Provide the [x, y] coordinate of the cell's center where the given text is located.  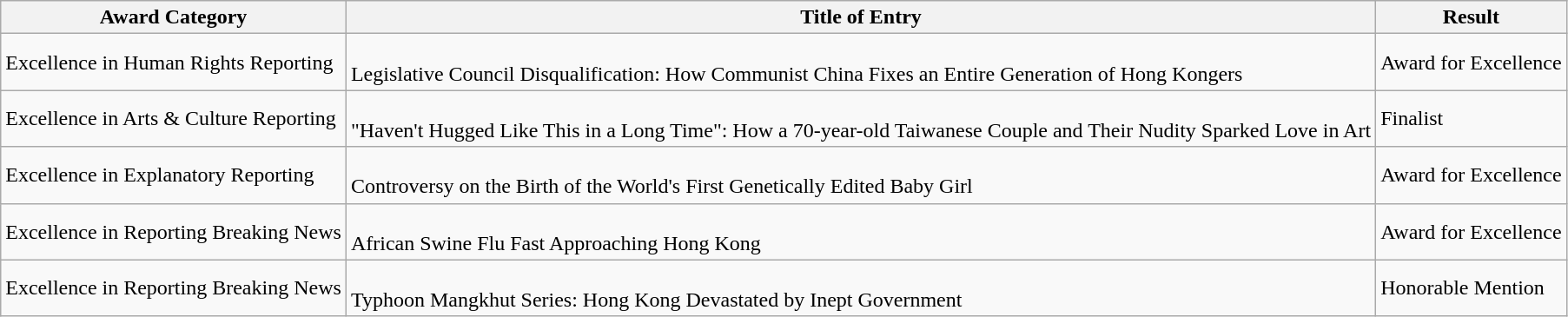
Excellence in Arts & Culture Reporting [174, 118]
Legislative Council Disqualification: How Communist China Fixes an Entire Generation of Hong Kongers [860, 63]
Award Category [174, 17]
"Haven't Hugged Like This in a Long Time": How a 70-year-old Taiwanese Couple and Their Nudity Sparked Love in Art [860, 118]
Excellence in Human Rights Reporting [174, 63]
Controversy on the Birth of the World's First Genetically Edited Baby Girl [860, 175]
Finalist [1472, 118]
African Swine Flu Fast Approaching Hong Kong [860, 231]
Result [1472, 17]
Title of Entry [860, 17]
Typhoon Mangkhut Series: Hong Kong Devastated by Inept Government [860, 288]
Excellence in Explanatory Reporting [174, 175]
Honorable Mention [1472, 288]
